Return the [X, Y] coordinate for the center point of the cell that contains the specified text.  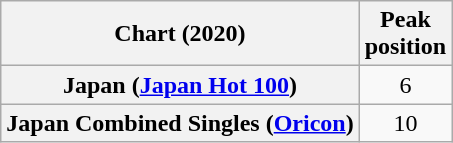
Peakposition [405, 34]
6 [405, 85]
Japan (Japan Hot 100) [180, 85]
Chart (2020) [180, 34]
10 [405, 123]
Japan Combined Singles (Oricon) [180, 123]
